From the cell containing the given text, extract its center point as (X, Y) coordinate. 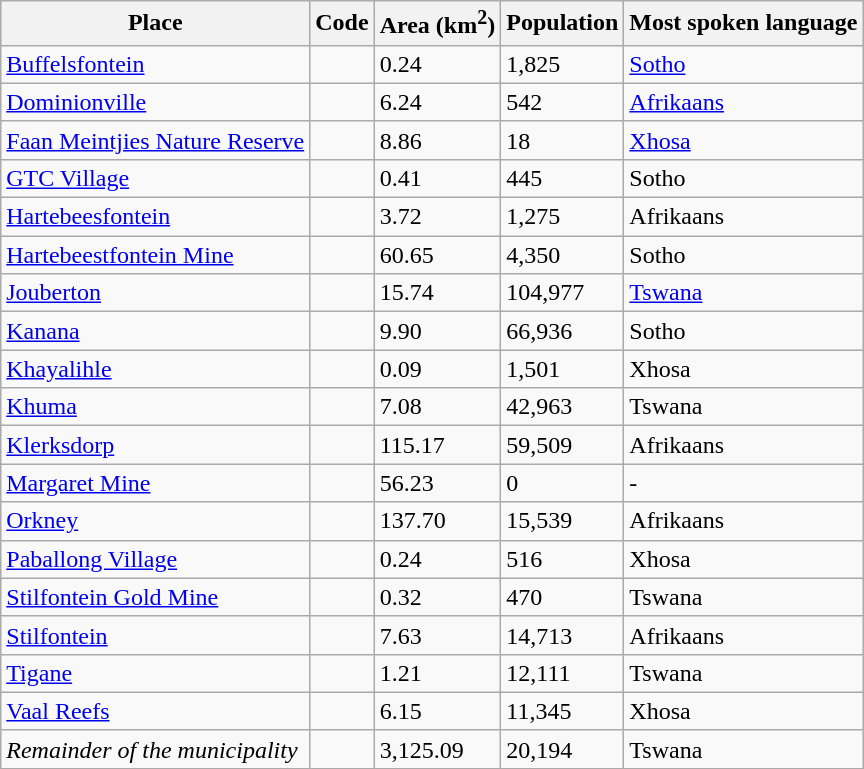
Jouberton (156, 293)
Hartebeestfontein Mine (156, 255)
1,275 (562, 217)
59,509 (562, 445)
3.72 (438, 217)
1.21 (438, 673)
3,125.09 (438, 749)
Stilfontein (156, 635)
60.65 (438, 255)
0.41 (438, 178)
Place (156, 24)
7.08 (438, 407)
20,194 (562, 749)
14,713 (562, 635)
GTC Village (156, 178)
Buffelsfontein (156, 64)
11,345 (562, 711)
Vaal Reefs (156, 711)
15,539 (562, 521)
12,111 (562, 673)
1,825 (562, 64)
Code (342, 24)
Klerksdorp (156, 445)
0.32 (438, 597)
- (744, 483)
18 (562, 140)
Paballong Village (156, 559)
542 (562, 102)
470 (562, 597)
104,977 (562, 293)
Faan Meintjies Nature Reserve (156, 140)
4,350 (562, 255)
56.23 (438, 483)
7.63 (438, 635)
0.09 (438, 369)
Dominionville (156, 102)
66,936 (562, 331)
Margaret Mine (156, 483)
137.70 (438, 521)
42,963 (562, 407)
8.86 (438, 140)
115.17 (438, 445)
Hartebeesfontein (156, 217)
Most spoken language (744, 24)
Khuma (156, 407)
Population (562, 24)
6.15 (438, 711)
15.74 (438, 293)
516 (562, 559)
Area (km2) (438, 24)
Remainder of the municipality (156, 749)
445 (562, 178)
1,501 (562, 369)
Kanana (156, 331)
Stilfontein Gold Mine (156, 597)
Khayalihle (156, 369)
Tigane (156, 673)
6.24 (438, 102)
Orkney (156, 521)
0 (562, 483)
9.90 (438, 331)
